From the cell containing the given text, extract its center point as [x, y] coordinate. 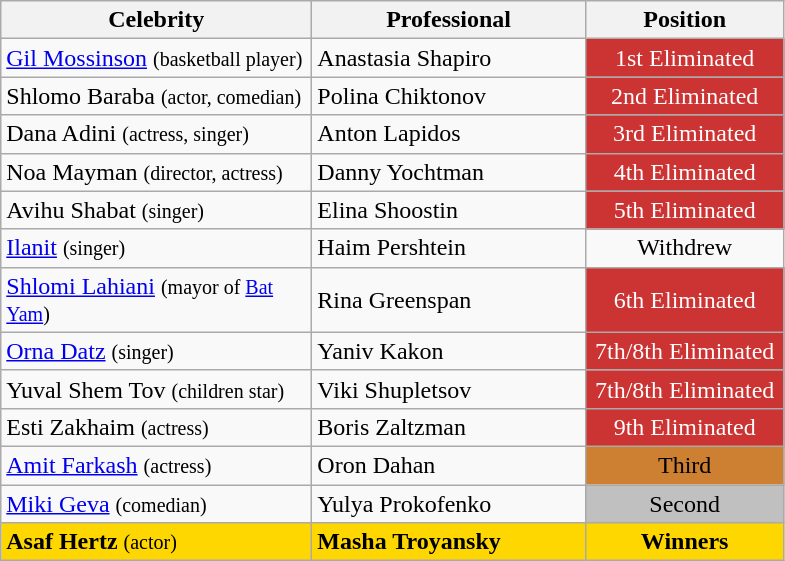
Elina Shoostin [449, 210]
Dana Adini (actress, singer) [156, 134]
3rd Eliminated [684, 134]
Anton Lapidos [449, 134]
Gil Mossinson (basketball player) [156, 58]
Avihu Shabat (singer) [156, 210]
Asaf Hertz (actor) [156, 542]
Second [684, 503]
Miki Geva (comedian) [156, 503]
Rina Greenspan [449, 300]
Orna Datz (singer) [156, 351]
Yuval Shem Tov (children star) [156, 389]
Withdrew [684, 248]
Polina Chiktonov [449, 96]
Masha Troyansky [449, 542]
Position [684, 20]
Esti Zakhaim (actress) [156, 427]
Anastasia Shapiro [449, 58]
2nd Eliminated [684, 96]
Yulya Prokofenko [449, 503]
Viki Shupletsov [449, 389]
Shlomo Baraba (actor, comedian) [156, 96]
9th Eliminated [684, 427]
6th Eliminated [684, 300]
Celebrity [156, 20]
Amit Farkash (actress) [156, 465]
5th Eliminated [684, 210]
Haim Pershtein [449, 248]
4th Eliminated [684, 172]
Winners [684, 542]
Ilanit (singer) [156, 248]
Shlomi Lahiani (mayor of Bat Yam) [156, 300]
Third [684, 465]
Professional [449, 20]
Boris Zaltzman [449, 427]
Danny Yochtman [449, 172]
1st Eliminated [684, 58]
Yaniv Kakon [449, 351]
Oron Dahan [449, 465]
Noa Mayman (director, actress) [156, 172]
